Provide the [X, Y] coordinate of the cell's center where the given text is located.  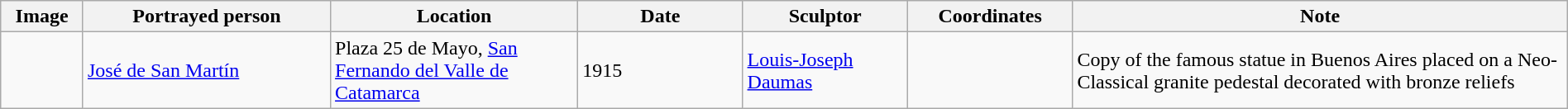
Plaza 25 de Mayo, San Fernando del Valle de Catamarca [455, 70]
Portrayed person [207, 17]
Coordinates [989, 17]
Louis-Joseph Daumas [825, 70]
Image [42, 17]
Note [1320, 17]
José de San Martín [207, 70]
Location [455, 17]
1915 [660, 70]
Sculptor [825, 17]
Date [660, 17]
Copy of the famous statue in Buenos Aires placed on a Neo-Classical granite pedestal decorated with bronze reliefs [1320, 70]
